Provide the [x, y] coordinate of the cell's center where the given text is located.  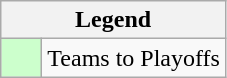
Teams to Playoffs [134, 58]
Legend [114, 20]
